For the text-containing cell, return its midpoint in (x, y) coordinate format. 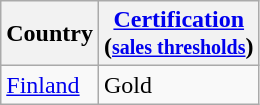
Certification(sales thresholds) (178, 34)
Gold (178, 85)
Finland (50, 85)
Country (50, 34)
